Return (x, y) of the center of cell containing provided text 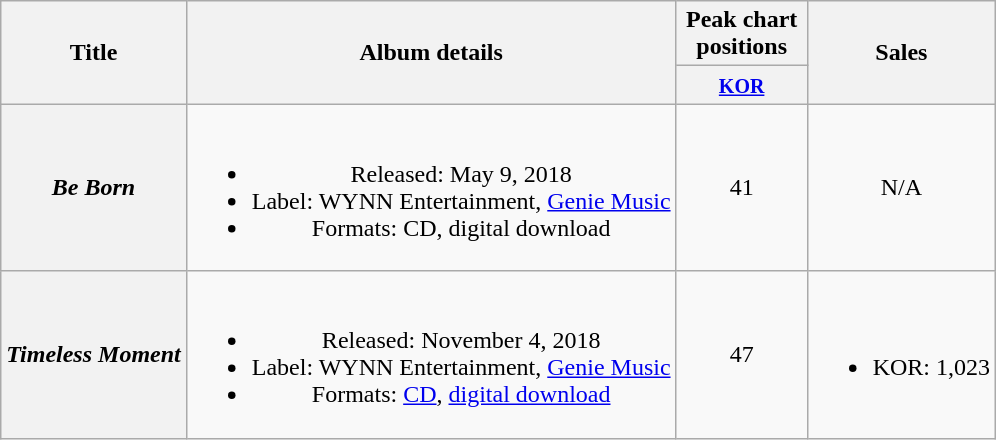
KOR (742, 85)
Peak chart positions (742, 34)
Released: November 4, 2018Label: WYNN Entertainment, Genie MusicFormats: CD, digital download (431, 354)
41 (742, 188)
Released: May 9, 2018Label: WYNN Entertainment, Genie MusicFormats: CD, digital download (431, 188)
Sales (901, 52)
Timeless Moment (94, 354)
Album details (431, 52)
KOR: 1,023 (901, 354)
N/A (901, 188)
Title (94, 52)
Be Born (94, 188)
47 (742, 354)
